Capture the cell that displays the provided text and extract its [X, Y] central coordinate. 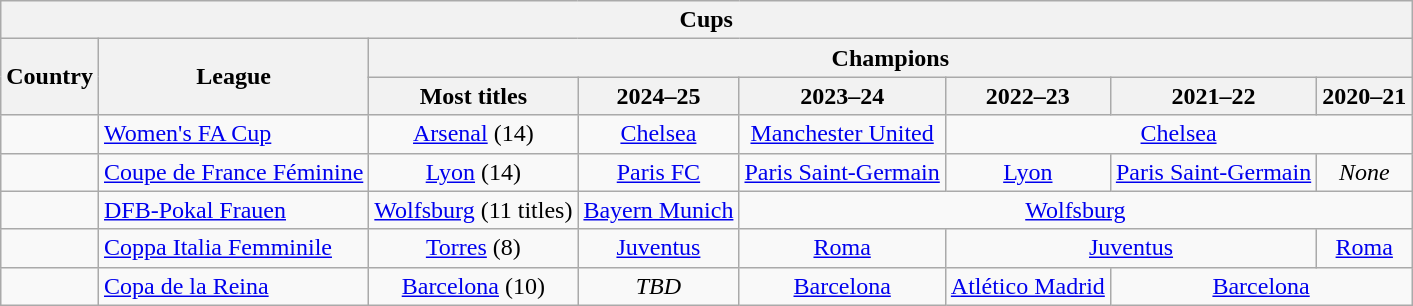
Lyon (14) [474, 172]
DFB-Pokal Frauen [233, 210]
2024–25 [658, 96]
Barcelona (10) [474, 286]
Paris FC [658, 172]
2020–21 [1364, 96]
Bayern Munich [658, 210]
Wolfsburg (11 titles) [474, 210]
Women's FA Cup [233, 134]
Manchester United [842, 134]
Arsenal (14) [474, 134]
Torres (8) [474, 248]
TBD [658, 286]
Country [50, 77]
League [233, 77]
Copa de la Reina [233, 286]
Cups [706, 20]
None [1364, 172]
Atlético Madrid [1028, 286]
Wolfsburg [1076, 210]
Lyon [1028, 172]
2023–24 [842, 96]
Most titles [474, 96]
Coppa Italia Femminile [233, 248]
Champions [890, 58]
2022–23 [1028, 96]
Coupe de France Féminine [233, 172]
2021–22 [1213, 96]
